Identify which cell holds the provided text, then report its (x, y) central coordinate. 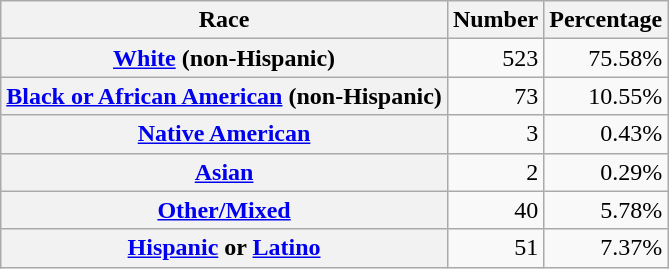
Asian (224, 172)
Percentage (606, 20)
Native American (224, 134)
51 (495, 248)
7.37% (606, 248)
3 (495, 134)
Other/Mixed (224, 210)
2 (495, 172)
75.58% (606, 58)
Hispanic or Latino (224, 248)
Number (495, 20)
5.78% (606, 210)
40 (495, 210)
Race (224, 20)
523 (495, 58)
0.43% (606, 134)
73 (495, 96)
0.29% (606, 172)
White (non-Hispanic) (224, 58)
10.55% (606, 96)
Black or African American (non-Hispanic) (224, 96)
